From the cell containing the given text, extract its center point as (X, Y) coordinate. 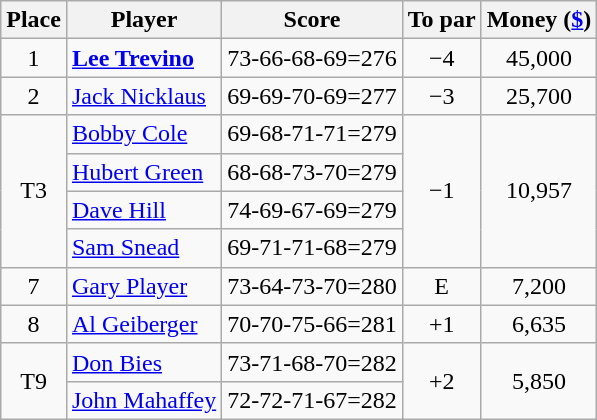
Money ($) (539, 20)
Gary Player (144, 286)
7 (34, 286)
73-71-68-70=282 (312, 362)
Bobby Cole (144, 134)
10,957 (539, 191)
74-69-67-69=279 (312, 210)
1 (34, 58)
Don Bies (144, 362)
8 (34, 324)
69-69-70-69=277 (312, 96)
25,700 (539, 96)
+1 (442, 324)
Al Geiberger (144, 324)
6,635 (539, 324)
73-66-68-69=276 (312, 58)
Dave Hill (144, 210)
Player (144, 20)
+2 (442, 381)
−4 (442, 58)
E (442, 286)
Jack Nicklaus (144, 96)
73-64-73-70=280 (312, 286)
2 (34, 96)
70-70-75-66=281 (312, 324)
Place (34, 20)
68-68-73-70=279 (312, 172)
Hubert Green (144, 172)
Score (312, 20)
45,000 (539, 58)
69-71-71-68=279 (312, 248)
69-68-71-71=279 (312, 134)
7,200 (539, 286)
−3 (442, 96)
Sam Snead (144, 248)
−1 (442, 191)
John Mahaffey (144, 400)
5,850 (539, 381)
72-72-71-67=282 (312, 400)
T9 (34, 381)
To par (442, 20)
T3 (34, 191)
Lee Trevino (144, 58)
